Output the (x, y) coordinate of the center of the cell containing the given text.  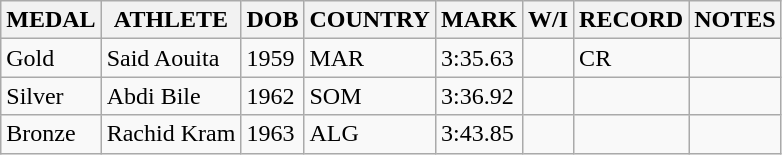
ATHLETE (171, 20)
MAR (370, 58)
MEDAL (51, 20)
Bronze (51, 134)
SOM (370, 96)
ALG (370, 134)
3:35.63 (478, 58)
W/I (548, 20)
Silver (51, 96)
MARK (478, 20)
Said Aouita (171, 58)
RECORD (632, 20)
Rachid Kram (171, 134)
Abdi Bile (171, 96)
3:36.92 (478, 96)
Gold (51, 58)
3:43.85 (478, 134)
1963 (272, 134)
1962 (272, 96)
DOB (272, 20)
CR (632, 58)
NOTES (735, 20)
COUNTRY (370, 20)
1959 (272, 58)
